Return [x, y] of the center of cell containing provided text 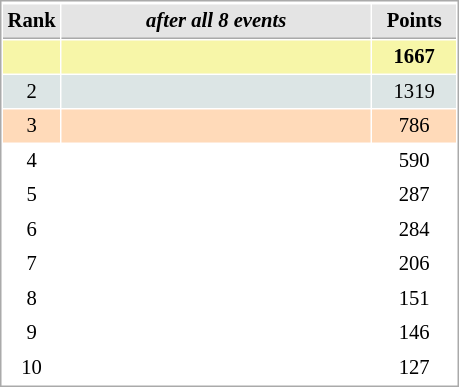
Rank [32, 21]
9 [32, 332]
1667 [414, 56]
1319 [414, 92]
2 [32, 92]
10 [32, 368]
after all 8 events [216, 21]
5 [32, 194]
7 [32, 264]
6 [32, 230]
151 [414, 298]
127 [414, 368]
284 [414, 230]
146 [414, 332]
4 [32, 160]
Points [414, 21]
287 [414, 194]
590 [414, 160]
206 [414, 264]
786 [414, 126]
8 [32, 298]
3 [32, 126]
